Pinpoint the cell where the given text exists, returning its [x, y] midpoint coordinate. 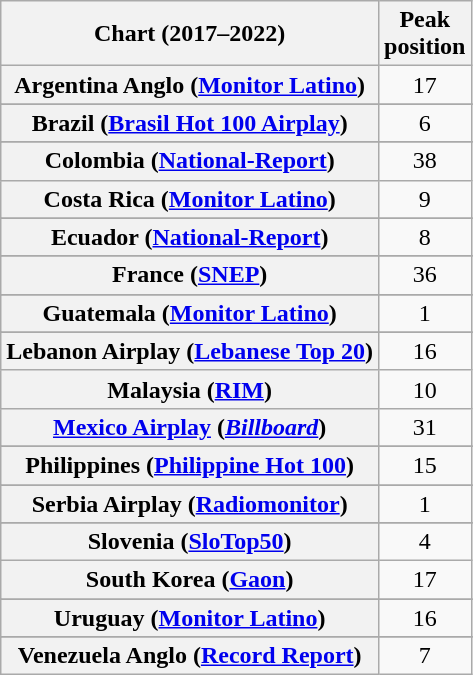
36 [425, 275]
Chart (2017–2022) [190, 34]
4 [425, 542]
38 [425, 161]
6 [425, 123]
Costa Rica (Monitor Latino) [190, 199]
9 [425, 199]
15 [425, 465]
Peakposition [425, 34]
Malaysia (RIM) [190, 389]
Serbia Airplay (Radiomonitor) [190, 503]
31 [425, 427]
Argentina Anglo (Monitor Latino) [190, 85]
Ecuador (National-Report) [190, 237]
Guatemala (Monitor Latino) [190, 313]
France (SNEP) [190, 275]
Lebanon Airplay (Lebanese Top 20) [190, 351]
7 [425, 656]
Slovenia (SloTop50) [190, 542]
South Korea (Gaon) [190, 580]
Colombia (National-Report) [190, 161]
Mexico Airplay (Billboard) [190, 427]
8 [425, 237]
Venezuela Anglo (Record Report) [190, 656]
Philippines (Philippine Hot 100) [190, 465]
10 [425, 389]
Brazil (Brasil Hot 100 Airplay) [190, 123]
Uruguay (Monitor Latino) [190, 618]
